Capture the cell that displays the provided text and extract its (x, y) central coordinate. 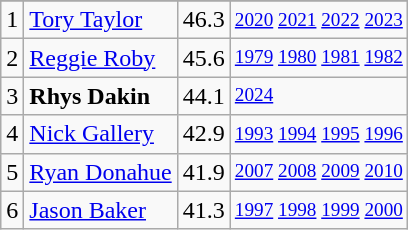
Ryan Donahue (100, 172)
1993 1994 1995 1996 (318, 134)
1 (12, 20)
44.1 (204, 96)
46.3 (204, 20)
2 (12, 58)
3 (12, 96)
Jason Baker (100, 210)
6 (12, 210)
Nick Gallery (100, 134)
41.3 (204, 210)
2020 2021 2022 2023 (318, 20)
1979 1980 1981 1982 (318, 58)
2007 2008 2009 2010 (318, 172)
Tory Taylor (100, 20)
42.9 (204, 134)
5 (12, 172)
Rhys Dakin (100, 96)
41.9 (204, 172)
2024 (318, 96)
45.6 (204, 58)
Reggie Roby (100, 58)
1997 1998 1999 2000 (318, 210)
4 (12, 134)
